Output the [x, y] coordinate of the center of the cell containing the given text.  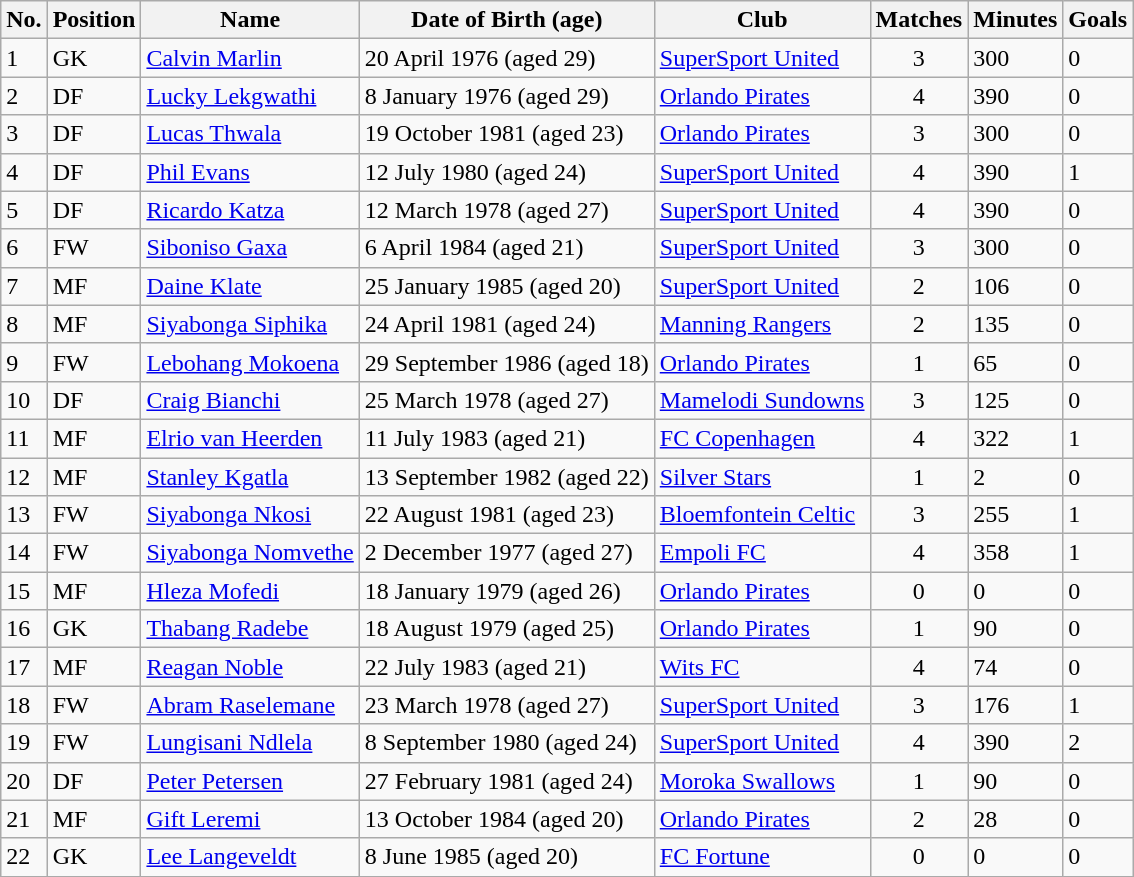
358 [1016, 553]
135 [1016, 324]
Moroka Swallows [762, 781]
Thabang Radebe [250, 629]
18 [24, 705]
21 [24, 819]
106 [1016, 286]
13 September 1982 (aged 22) [506, 477]
29 September 1986 (aged 18) [506, 362]
Siyabonga Siphika [250, 324]
Abram Raselemane [250, 705]
6 [24, 248]
7 [24, 286]
322 [1016, 438]
Elrio van Heerden [250, 438]
Mamelodi Sundowns [762, 400]
11 July 1983 (aged 21) [506, 438]
Phil Evans [250, 172]
Empoli FC [762, 553]
Name [250, 20]
Goals [1098, 20]
Wits FC [762, 667]
Lungisani Ndlela [250, 743]
9 [24, 362]
12 [24, 477]
20 [24, 781]
Stanley Kgatla [250, 477]
Silver Stars [762, 477]
Daine Klate [250, 286]
10 [24, 400]
8 June 1985 (aged 20) [506, 857]
Siyabonga Nkosi [250, 515]
FC Fortune [762, 857]
255 [1016, 515]
23 March 1978 (aged 27) [506, 705]
Matches [919, 20]
17 [24, 667]
5 [24, 210]
22 July 1983 (aged 21) [506, 667]
2 December 1977 (aged 27) [506, 553]
Hleza Mofedi [250, 591]
No. [24, 20]
19 October 1981 (aged 23) [506, 134]
18 August 1979 (aged 25) [506, 629]
74 [1016, 667]
14 [24, 553]
8 [24, 324]
Lebohang Mokoena [250, 362]
28 [1016, 819]
22 August 1981 (aged 23) [506, 515]
19 [24, 743]
Ricardo Katza [250, 210]
25 January 1985 (aged 20) [506, 286]
Lucas Thwala [250, 134]
Club [762, 20]
13 [24, 515]
20 April 1976 (aged 29) [506, 58]
Bloemfontein Celtic [762, 515]
8 September 1980 (aged 24) [506, 743]
Manning Rangers [762, 324]
25 March 1978 (aged 27) [506, 400]
12 March 1978 (aged 27) [506, 210]
Calvin Marlin [250, 58]
12 July 1980 (aged 24) [506, 172]
Siboniso Gaxa [250, 248]
Position [94, 20]
27 February 1981 (aged 24) [506, 781]
24 April 1981 (aged 24) [506, 324]
FC Copenhagen [762, 438]
6 April 1984 (aged 21) [506, 248]
22 [24, 857]
Lee Langeveldt [250, 857]
Peter Petersen [250, 781]
Reagan Noble [250, 667]
8 January 1976 (aged 29) [506, 96]
Date of Birth (age) [506, 20]
176 [1016, 705]
Minutes [1016, 20]
16 [24, 629]
18 January 1979 (aged 26) [506, 591]
65 [1016, 362]
Craig Bianchi [250, 400]
125 [1016, 400]
Gift Leremi [250, 819]
Lucky Lekgwathi [250, 96]
13 October 1984 (aged 20) [506, 819]
11 [24, 438]
Siyabonga Nomvethe [250, 553]
15 [24, 591]
